Output the (X, Y) coordinate of the center of the cell containing the given text.  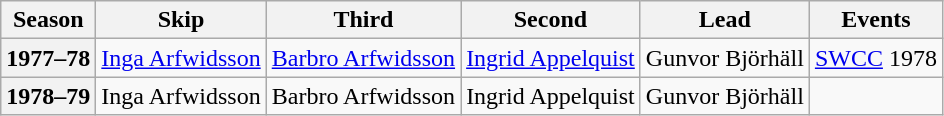
Skip (181, 20)
1978–79 (48, 96)
Third (363, 20)
SWCC 1978 (876, 58)
Events (876, 20)
Season (48, 20)
Second (551, 20)
1977–78 (48, 58)
Lead (724, 20)
